Extract the (x, y) coordinate from the center of the cell holding the provided text.  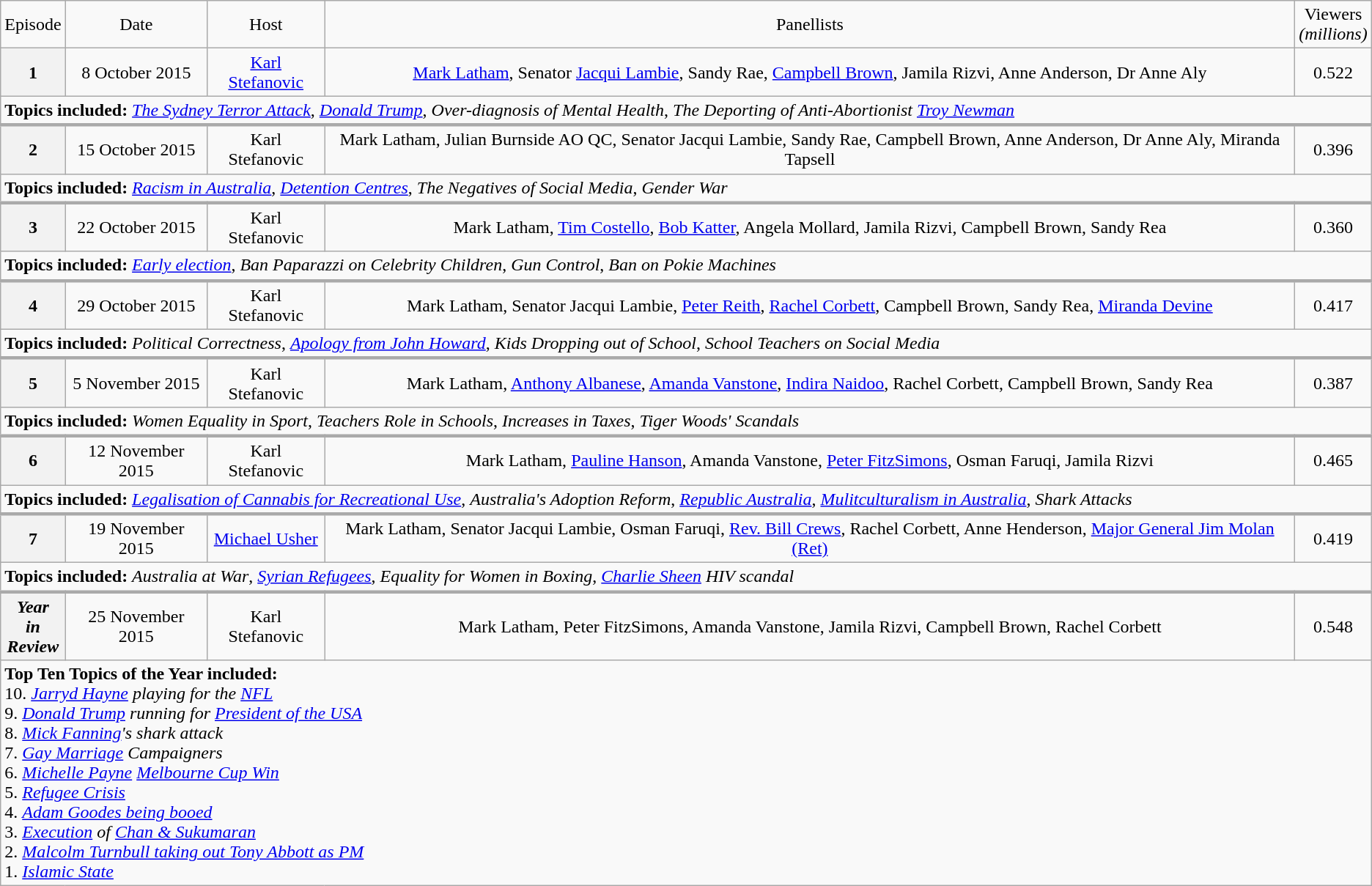
1 (33, 72)
Mark Latham, Anthony Albanese, Amanda Vanstone, Indira Naidoo, Rachel Corbett, Campbell Brown, Sandy Rea (810, 383)
0.417 (1334, 305)
5 November 2015 (136, 383)
8 October 2015 (136, 72)
4 (33, 305)
19 November 2015 (136, 538)
22 October 2015 (136, 227)
Mark Latham, Senator Jacqui Lambie, Sandy Rae, Campbell Brown, Jamila Rizvi, Anne Anderson, Dr Anne Aly (810, 72)
0.419 (1334, 538)
Mark Latham, Pauline Hanson, Amanda Vanstone, Peter FitzSimons, Osman Faruqi, Jamila Rizvi (810, 460)
Topics included: Early election, Ban Paparazzi on Celebrity Children, Gun Control, Ban on Pokie Machines (686, 266)
0.548 (1334, 626)
Mark Latham, Tim Costello, Bob Katter, Angela Mollard, Jamila Rizvi, Campbell Brown, Sandy Rea (810, 227)
Date (136, 25)
15 October 2015 (136, 149)
Panellists (810, 25)
6 (33, 460)
YearinReview (33, 626)
Mark Latham, Peter FitzSimons, Amanda Vanstone, Jamila Rizvi, Campbell Brown, Rachel Corbett (810, 626)
3 (33, 227)
5 (33, 383)
Topics included: The Sydney Terror Attack, Donald Trump, Over-diagnosis of Mental Health, The Deporting of Anti-Abortionist Troy Newman (686, 111)
Michael Usher (265, 538)
Mark Latham, Julian Burnside AO QC, Senator Jacqui Lambie, Sandy Rae, Campbell Brown, Anne Anderson, Dr Anne Aly, Miranda Tapsell (810, 149)
Mark Latham, Senator Jacqui Lambie, Peter Reith, Rachel Corbett, Campbell Brown, Sandy Rea, Miranda Devine (810, 305)
Topics included: Political Correctness, Apology from John Howard, Kids Dropping out of School, School Teachers on Social Media (686, 344)
2 (33, 149)
Topics included: Australia at War, Syrian Refugees, Equality for Women in Boxing, Charlie Sheen HIV scandal (686, 577)
0.387 (1334, 383)
7 (33, 538)
Episode (33, 25)
25 November 2015 (136, 626)
29 October 2015 (136, 305)
Viewers(millions) (1334, 25)
Host (265, 25)
Topics included: Racism in Australia, Detention Centres, The Negatives of Social Media, Gender War (686, 188)
0.522 (1334, 72)
Topics included: Women Equality in Sport, Teachers Role in Schools, Increases in Taxes, Tiger Woods' Scandals (686, 421)
0.360 (1334, 227)
Mark Latham, Senator Jacqui Lambie, Osman Faruqi, Rev. Bill Crews, Rachel Corbett, Anne Henderson, Major General Jim Molan (Ret) (810, 538)
12 November 2015 (136, 460)
0.396 (1334, 149)
0.465 (1334, 460)
